Identify which cell holds the provided text, then report its [X, Y] central coordinate. 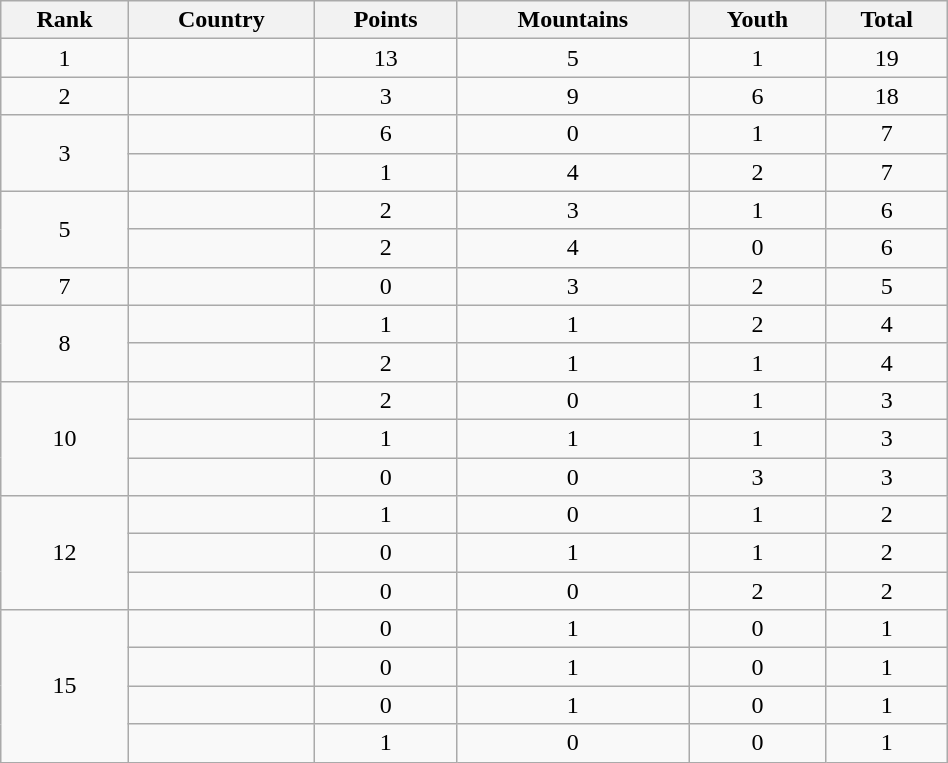
Points [386, 20]
10 [65, 438]
18 [886, 96]
8 [65, 343]
Total [886, 20]
12 [65, 553]
19 [886, 58]
Youth [758, 20]
13 [386, 58]
Country [221, 20]
Rank [65, 20]
15 [65, 686]
9 [573, 96]
Mountains [573, 20]
